Detect which cell encompasses the target text, then output its [X, Y] center coordinate. 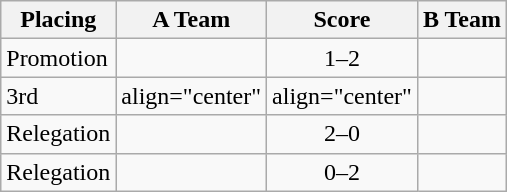
Promotion [58, 58]
B Team [462, 20]
2–0 [342, 134]
Score [342, 20]
A Team [192, 20]
0–2 [342, 172]
1–2 [342, 58]
Placing [58, 20]
3rd [58, 96]
